Output the (x, y) coordinate of the center of the cell containing the given text.  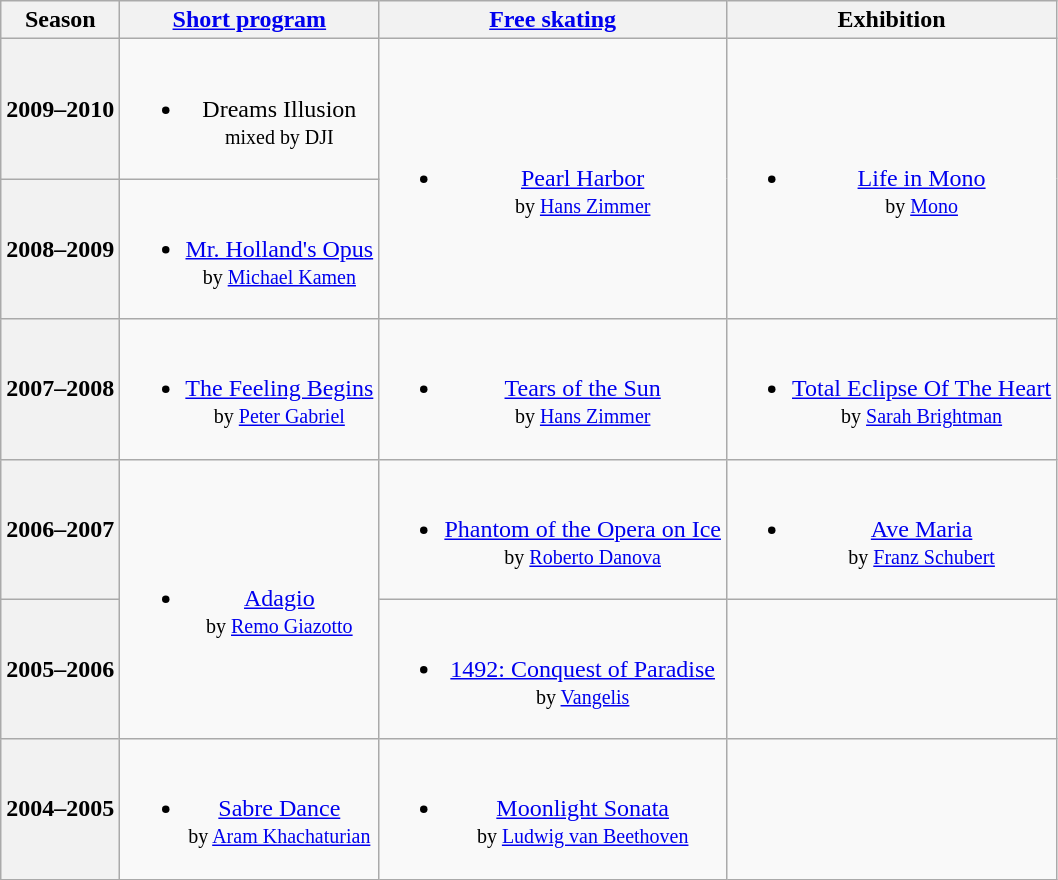
2005–2006 (60, 669)
Adagio by Remo Giazotto (250, 599)
Exhibition (891, 20)
Moonlight Sonata by Ludwig van Beethoven (553, 809)
2008–2009 (60, 249)
The Feeling Begins by Peter Gabriel (250, 389)
Season (60, 20)
Dreams Illusion mixed by DJI (250, 109)
2004–2005 (60, 809)
Pearl Harbor by Hans Zimmer (553, 179)
2007–2008 (60, 389)
Phantom of the Opera on Ice by Roberto Danova (553, 529)
1492: Conquest of Paradise by Vangelis (553, 669)
Life in Mono by Mono (891, 179)
Tears of the Sun by Hans Zimmer (553, 389)
Free skating (553, 20)
Short program (250, 20)
Sabre Dance by Aram Khachaturian (250, 809)
Mr. Holland's Opus by Michael Kamen (250, 249)
Ave Maria by Franz Schubert (891, 529)
2009–2010 (60, 109)
2006–2007 (60, 529)
Total Eclipse Of The Heart by Sarah Brightman (891, 389)
